Detect which cell encompasses the target text, then output its (x, y) center coordinate. 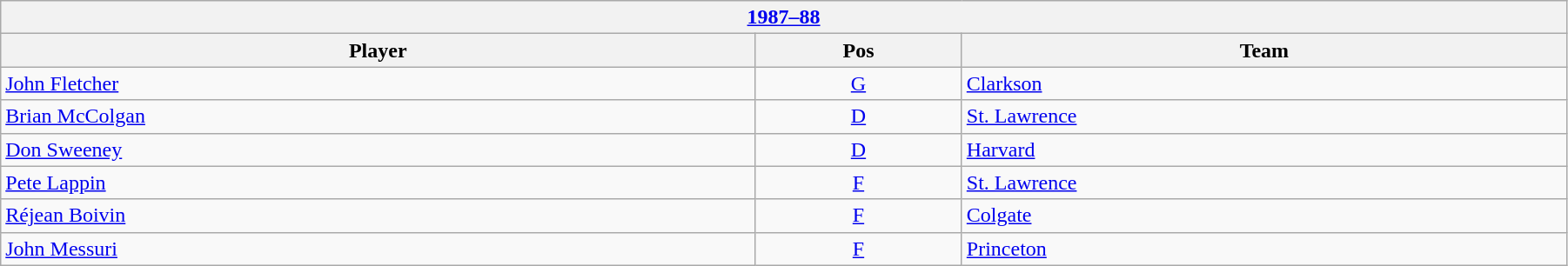
Princeton (1263, 249)
Colgate (1263, 216)
Don Sweeney (378, 150)
Réjean Boivin (378, 216)
Pete Lappin (378, 183)
John Fletcher (378, 83)
Player (378, 50)
Harvard (1263, 150)
Team (1263, 50)
Clarkson (1263, 83)
G (859, 83)
1987–88 (784, 17)
Pos (859, 50)
Brian McColgan (378, 116)
John Messuri (378, 249)
